From the cell containing the given text, extract its center point as (X, Y) coordinate. 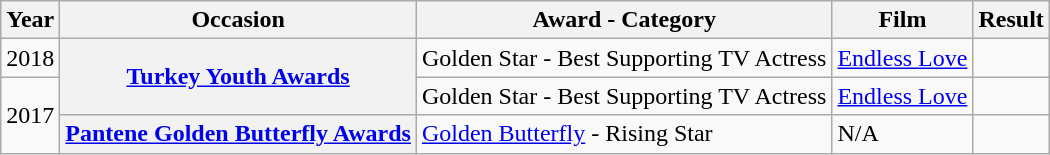
N/A (902, 134)
Film (902, 20)
2018 (30, 58)
Result (1011, 20)
2017 (30, 115)
Turkey Youth Awards (238, 77)
Award - Category (624, 20)
Occasion (238, 20)
Pantene Golden Butterfly Awards (238, 134)
Year (30, 20)
Golden Butterfly - Rising Star (624, 134)
